Find where the given text appears and provide that cell's center as (x, y) coordinate. 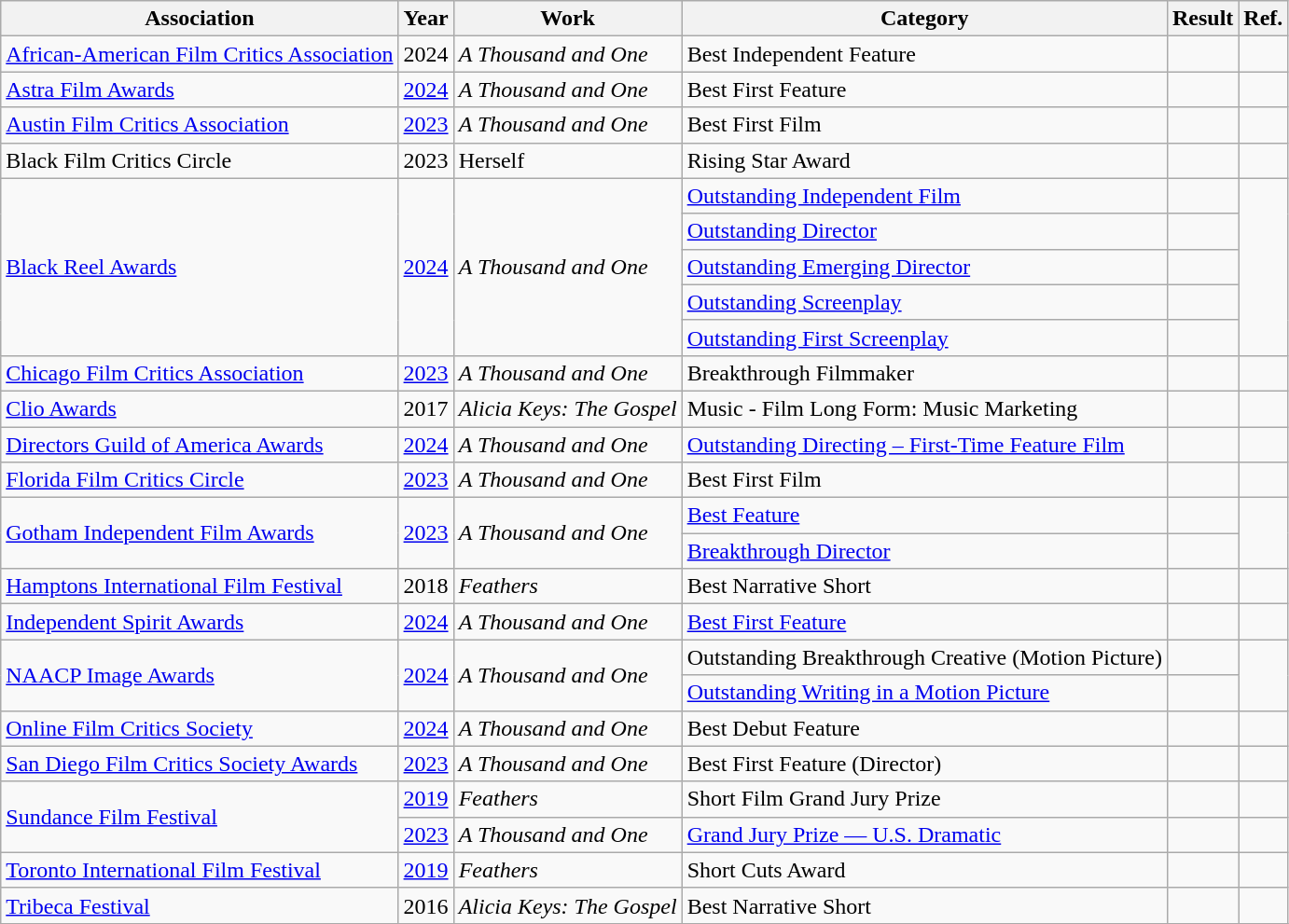
Hamptons International Film Festival (200, 586)
Clio Awards (200, 408)
Best Feature (924, 516)
Sundance Film Festival (200, 817)
San Diego Film Critics Society Awards (200, 764)
Outstanding Independent Film (924, 196)
Gotham Independent Film Awards (200, 533)
Best Debut Feature (924, 728)
Result (1202, 19)
Best First Feature (Director) (924, 764)
Online Film Critics Society (200, 728)
Tribeca Festival (200, 905)
Outstanding Director (924, 231)
Breakthrough Filmmaker (924, 373)
Astra Film Awards (200, 90)
Outstanding Screenplay (924, 302)
Florida Film Critics Circle (200, 480)
Chicago Film Critics Association (200, 373)
Austin Film Critics Association (200, 125)
Outstanding Emerging Director (924, 267)
Outstanding Directing – First-Time Feature Film (924, 445)
Association (200, 19)
African-American Film Critics Association (200, 54)
Herself (567, 160)
Breakthrough Director (924, 551)
Music - Film Long Form: Music Marketing (924, 408)
2017 (425, 408)
Short Film Grand Jury Prize (924, 799)
Black Reel Awards (200, 267)
Rising Star Award (924, 160)
Short Cuts Award (924, 870)
Directors Guild of America Awards (200, 445)
Category (924, 19)
Best Independent Feature (924, 54)
Year (425, 19)
NAACP Image Awards (200, 675)
Outstanding Writing in a Motion Picture (924, 693)
Outstanding First Screenplay (924, 338)
Black Film Critics Circle (200, 160)
Outstanding Breakthrough Creative (Motion Picture) (924, 657)
Toronto International Film Festival (200, 870)
Work (567, 19)
Independent Spirit Awards (200, 622)
Grand Jury Prize — U.S. Dramatic (924, 834)
Ref. (1263, 19)
2018 (425, 586)
2016 (425, 905)
